Output the [x, y] coordinate of the center of the cell containing the given text.  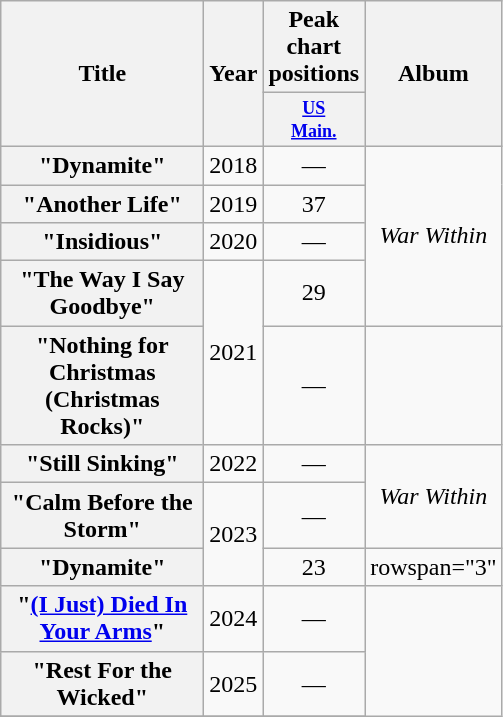
2022 [234, 464]
2024 [234, 618]
USMain. [314, 120]
"Calm Before the Storm" [102, 516]
37 [314, 204]
"Rest For the Wicked" [102, 684]
2021 [234, 353]
"Still Sinking" [102, 464]
2023 [234, 534]
Title [102, 74]
Peak chart positions [314, 47]
29 [314, 294]
23 [314, 567]
"Nothing for Christmas (Christmas Rocks)" [102, 386]
"(I Just) Died In Your Arms" [102, 618]
"Insidious" [102, 242]
2020 [234, 242]
rowspan="3" [434, 567]
2019 [234, 204]
2018 [234, 165]
"The Way I Say Goodbye" [102, 294]
2025 [234, 684]
Year [234, 74]
Album [434, 74]
"Another Life" [102, 204]
